Capture the cell that displays the provided text and extract its [x, y] central coordinate. 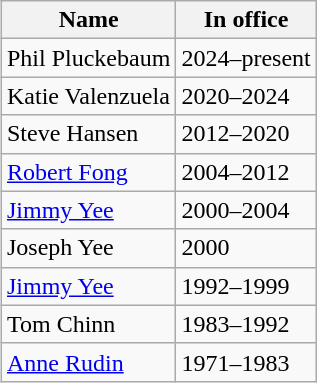
In office [246, 20]
Joseph Yee [88, 248]
Robert Fong [88, 172]
Name [88, 20]
2000–2004 [246, 210]
Steve Hansen [88, 134]
1971–1983 [246, 362]
Tom Chinn [88, 324]
1983–1992 [246, 324]
Phil Pluckebaum [88, 58]
2024–present [246, 58]
2020–2024 [246, 96]
2000 [246, 248]
Anne Rudin [88, 362]
Katie Valenzuela [88, 96]
2004–2012 [246, 172]
1992–1999 [246, 286]
2012–2020 [246, 134]
